Detect which cell encompasses the target text, then output its (X, Y) center coordinate. 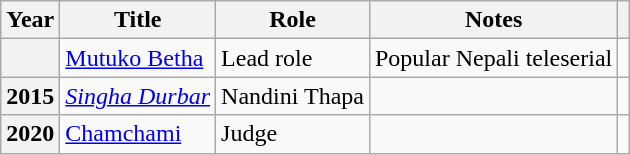
Mutuko Betha (138, 58)
Lead role (293, 58)
Notes (493, 20)
2020 (30, 134)
Nandini Thapa (293, 96)
Title (138, 20)
2015 (30, 96)
Chamchami (138, 134)
Role (293, 20)
Popular Nepali teleserial (493, 58)
Singha Durbar (138, 96)
Judge (293, 134)
Year (30, 20)
